Detect which cell encompasses the target text, then output its (X, Y) center coordinate. 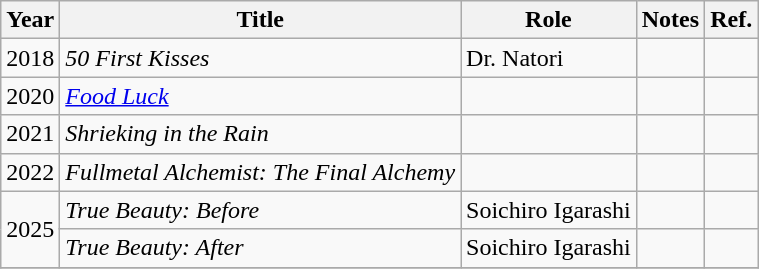
Fullmetal Alchemist: The Final Alchemy (260, 172)
Role (549, 20)
2022 (30, 172)
True Beauty: After (260, 248)
Ref. (732, 20)
2025 (30, 229)
2018 (30, 58)
Food Luck (260, 96)
2021 (30, 134)
True Beauty: Before (260, 210)
2020 (30, 96)
Dr. Natori (549, 58)
Year (30, 20)
Title (260, 20)
Notes (670, 20)
50 First Kisses (260, 58)
Shrieking in the Rain (260, 134)
